For the text-containing cell, return its midpoint in [X, Y] coordinate format. 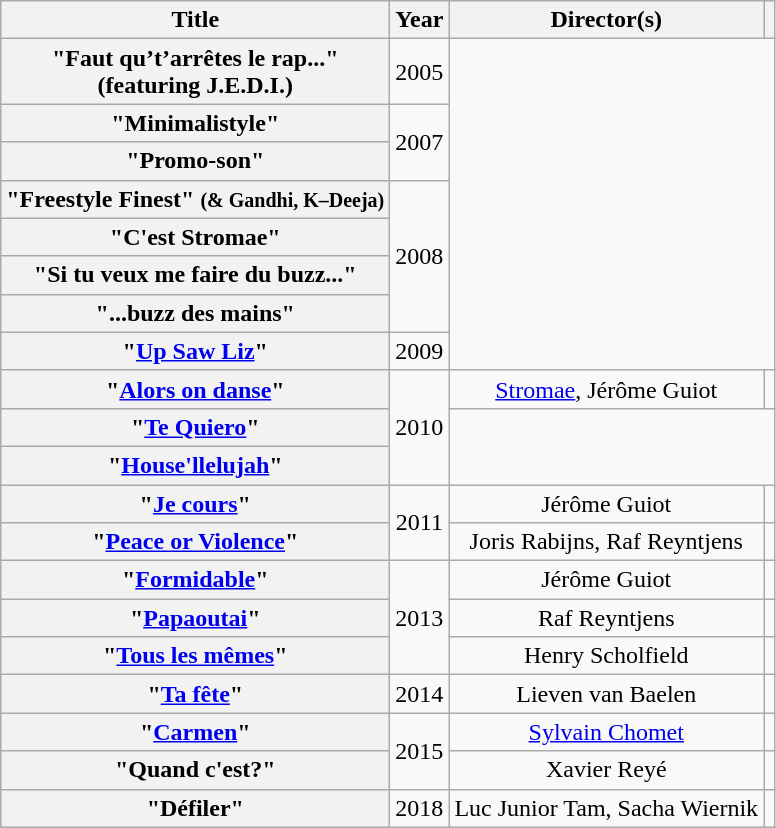
"Peace or Violence" [196, 542]
Stromae, Jérôme Guiot [606, 389]
2008 [420, 256]
"Carmen" [196, 732]
Title [196, 20]
Director(s) [606, 20]
2010 [420, 427]
Xavier Reyé [606, 770]
"Je cours" [196, 503]
Luc Junior Tam, Sacha Wiernik [606, 808]
Joris Rabijns, Raf Reyntjens [606, 542]
"...buzz des mains" [196, 313]
"Minimalistyle" [196, 123]
"Alors on danse" [196, 389]
2007 [420, 142]
"Te Quiero" [196, 427]
Year [420, 20]
"Formidable" [196, 580]
2015 [420, 751]
2013 [420, 618]
2009 [420, 351]
"C'est Stromae" [196, 237]
"Freestyle Finest" (& Gandhi, K–Deeja) [196, 199]
"Faut qu’t’arrêtes le rap..."(featuring J.E.D.I.) [196, 72]
2014 [420, 694]
"Ta fête" [196, 694]
"Promo-son" [196, 161]
"Si tu veux me faire du buzz..." [196, 275]
"Papaoutai" [196, 618]
"Tous les mêmes" [196, 656]
Raf Reyntjens [606, 618]
"Quand c'est?" [196, 770]
"Up Saw Liz" [196, 351]
2018 [420, 808]
"Défiler" [196, 808]
Sylvain Chomet [606, 732]
Lieven van Baelen [606, 694]
2011 [420, 522]
"House'llelujah" [196, 465]
2005 [420, 72]
Henry Scholfield [606, 656]
